Return (X, Y) of the center of cell containing provided text 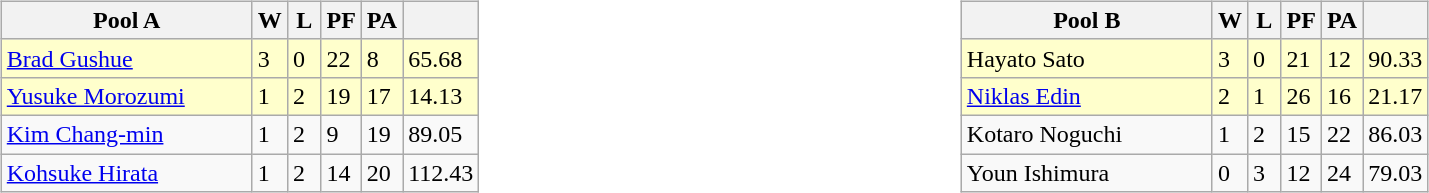
Pool B (1086, 20)
16 (1342, 96)
21.17 (1396, 96)
Brad Gushue (126, 58)
14 (341, 173)
65.68 (441, 58)
21 (1301, 58)
8 (382, 58)
26 (1301, 96)
Niklas Edin (1086, 96)
79.03 (1396, 173)
15 (1301, 134)
9 (341, 134)
89.05 (441, 134)
Hayato Sato (1086, 58)
14.13 (441, 96)
Kohsuke Hirata (126, 173)
86.03 (1396, 134)
Pool A (126, 20)
Kotaro Noguchi (1086, 134)
17 (382, 96)
112.43 (441, 173)
24 (1342, 173)
Yusuke Morozumi (126, 96)
20 (382, 173)
90.33 (1396, 58)
Kim Chang-min (126, 134)
Youn Ishimura (1086, 173)
